From the cell containing the given text, extract its center point as [X, Y] coordinate. 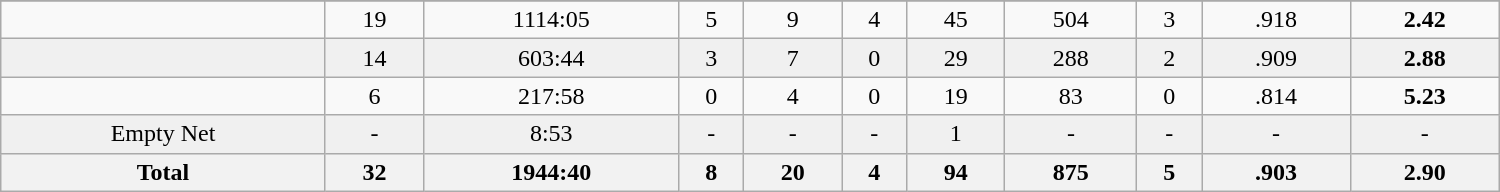
603:44 [552, 58]
2.88 [1424, 58]
2.42 [1424, 20]
32 [374, 172]
1114:05 [552, 20]
9 [793, 20]
94 [956, 172]
7 [793, 58]
45 [956, 20]
.814 [1276, 96]
217:58 [552, 96]
2.90 [1424, 172]
14 [374, 58]
5.23 [1424, 96]
288 [1071, 58]
83 [1071, 96]
.909 [1276, 58]
.903 [1276, 172]
1944:40 [552, 172]
6 [374, 96]
2 [1170, 58]
504 [1071, 20]
.918 [1276, 20]
1 [956, 134]
8 [712, 172]
875 [1071, 172]
20 [793, 172]
8:53 [552, 134]
Empty Net [163, 134]
Total [163, 172]
29 [956, 58]
